From the cell containing the given text, extract its center point as [x, y] coordinate. 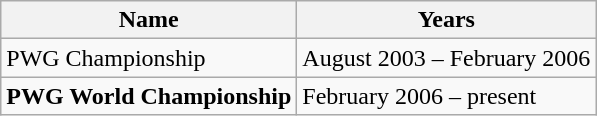
PWG Championship [149, 58]
Name [149, 20]
August 2003 – February 2006 [446, 58]
Years [446, 20]
PWG World Championship [149, 96]
February 2006 – present [446, 96]
